Search for the cell housing the specified text and yield its [X, Y] center coordinate. 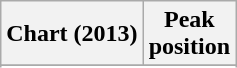
Peakposition [189, 34]
Chart (2013) [72, 34]
